Output the (x, y) coordinate of the center of the cell containing the given text.  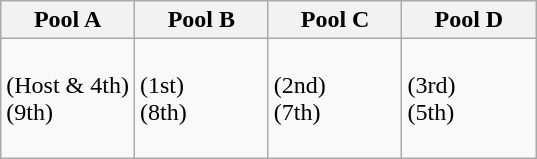
Pool B (201, 20)
(Host & 4th) (9th) (68, 98)
Pool A (68, 20)
(2nd) (7th) (335, 98)
Pool C (335, 20)
(3rd) (5th) (469, 98)
(1st) (8th) (201, 98)
Pool D (469, 20)
